Provide the [x, y] coordinate of the cell's center where the given text is located.  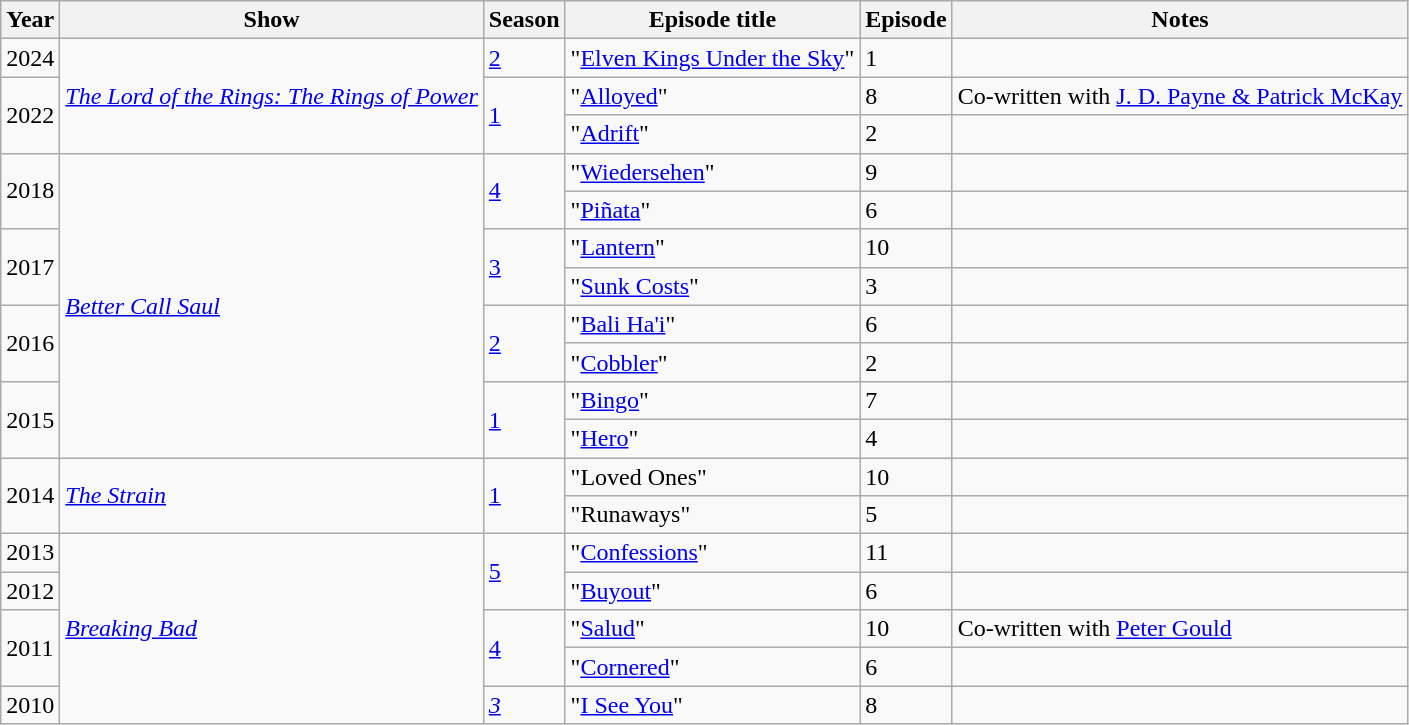
"Sunk Costs" [712, 286]
"Loved Ones" [712, 477]
Co-written with J. D. Payne & Patrick McKay [1180, 96]
2014 [30, 496]
2022 [30, 115]
"Runaways" [712, 515]
Better Call Saul [272, 305]
"Cornered" [712, 667]
"Lantern" [712, 248]
"Hero" [712, 438]
11 [906, 553]
2016 [30, 343]
2015 [30, 419]
Co-written with Peter Gould [1180, 629]
2017 [30, 267]
Notes [1180, 20]
"Confessions" [712, 553]
Show [272, 20]
Episode [906, 20]
9 [906, 172]
"Adrift" [712, 134]
The Strain [272, 496]
2024 [30, 58]
"Bingo" [712, 400]
2013 [30, 553]
Breaking Bad [272, 629]
2010 [30, 705]
"Piñata" [712, 210]
Episode title [712, 20]
"Bali Ha'i" [712, 324]
"Alloyed" [712, 96]
Season [524, 20]
The Lord of the Rings: The Rings of Power [272, 96]
Year [30, 20]
"Buyout" [712, 591]
"Salud" [712, 629]
2011 [30, 648]
2018 [30, 191]
2012 [30, 591]
"I See You" [712, 705]
"Cobbler" [712, 362]
7 [906, 400]
"Wiedersehen" [712, 172]
"Elven Kings Under the Sky" [712, 58]
